Identify which cell holds the provided text, then report its (x, y) central coordinate. 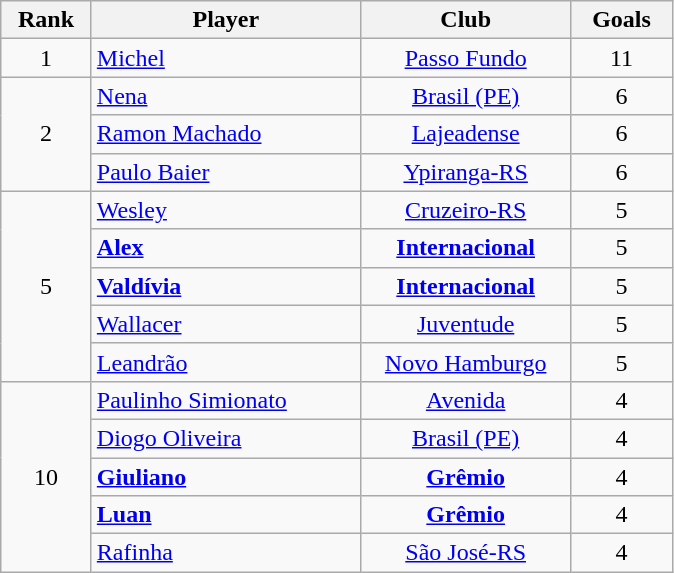
Giuliano (226, 477)
Goals (622, 20)
Luan (226, 515)
Leandrão (226, 362)
Cruzeiro-RS (466, 210)
Alex (226, 248)
10 (46, 476)
Paulinho Simionato (226, 400)
Avenida (466, 400)
Paulo Baier (226, 172)
Rank (46, 20)
Ypiranga-RS (466, 172)
Lajeadense (466, 134)
2 (46, 134)
Passo Fundo (466, 58)
Nena (226, 96)
Wallacer (226, 324)
Michel (226, 58)
Player (226, 20)
Juventude (466, 324)
1 (46, 58)
Wesley (226, 210)
Novo Hamburgo (466, 362)
São José-RS (466, 553)
Ramon Machado (226, 134)
11 (622, 58)
Diogo Oliveira (226, 438)
Valdívia (226, 286)
Club (466, 20)
Rafinha (226, 553)
